Provide the (X, Y) coordinate of the cell's center where the given text is located.  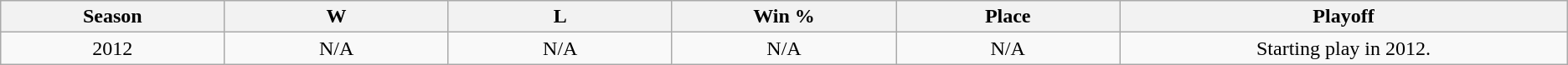
Place (1008, 17)
L (560, 17)
W (337, 17)
Season (112, 17)
Win % (784, 17)
2012 (112, 48)
Playoff (1344, 17)
Starting play in 2012. (1344, 48)
